Locate the cell with the specified text and output its (x, y) center coordinate. 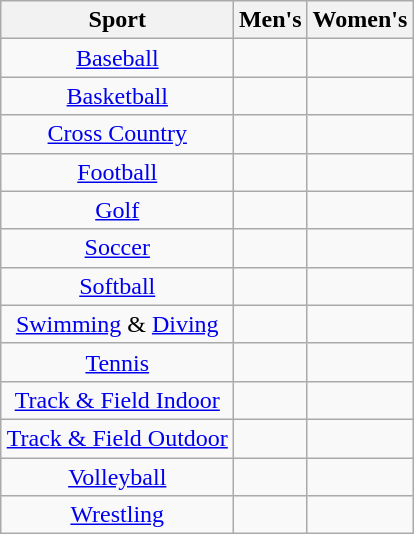
Volleyball (117, 477)
Baseball (117, 58)
Wrestling (117, 515)
Softball (117, 286)
Basketball (117, 96)
Swimming & Diving (117, 324)
Tennis (117, 362)
Men's (270, 20)
Sport (117, 20)
Track & Field Indoor (117, 400)
Football (117, 172)
Soccer (117, 248)
Track & Field Outdoor (117, 438)
Golf (117, 210)
Cross Country (117, 134)
Women's (360, 20)
